Scan for the cell matching the given text and deliver its (X, Y) coordinate at center. 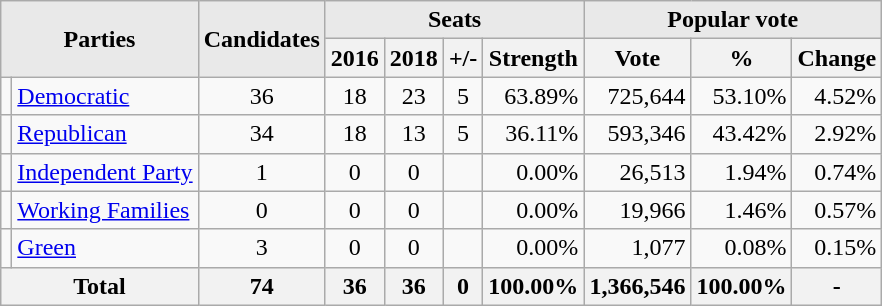
2018 (414, 58)
0.74% (837, 172)
0.08% (742, 248)
0.15% (837, 248)
2016 (354, 58)
725,644 (638, 96)
% (742, 58)
Democratic (105, 96)
1.46% (742, 210)
1 (262, 172)
Independent Party (105, 172)
Parties (100, 39)
Strength (534, 58)
74 (262, 286)
19,966 (638, 210)
2.92% (837, 134)
Change (837, 58)
Popular vote (733, 20)
1,077 (638, 248)
53.10% (742, 96)
Working Families (105, 210)
34 (262, 134)
63.89% (534, 96)
Green (105, 248)
0.57% (837, 210)
4.52% (837, 96)
Seats (454, 20)
- (837, 286)
36.11% (534, 134)
Vote (638, 58)
1,366,546 (638, 286)
13 (414, 134)
43.42% (742, 134)
23 (414, 96)
26,513 (638, 172)
+/- (462, 58)
593,346 (638, 134)
Candidates (262, 39)
1.94% (742, 172)
Total (100, 286)
Republican (105, 134)
3 (262, 248)
